Find where the given text appears and provide that cell's center as [x, y] coordinate. 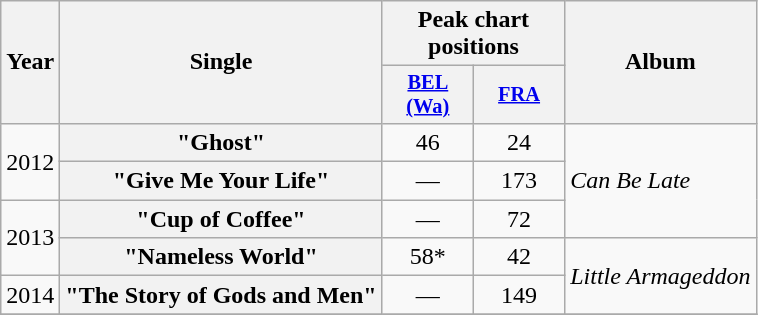
46 [428, 142]
72 [518, 219]
Single [221, 62]
2014 [30, 295]
"Cup of Coffee" [221, 219]
"Give Me Your Life" [221, 181]
2012 [30, 161]
Peak chart positions [473, 34]
BEL (Wa) [428, 95]
Album [660, 62]
149 [518, 295]
FRA [518, 95]
"Ghost" [221, 142]
Little Armageddon [660, 276]
2013 [30, 238]
42 [518, 257]
"Nameless World" [221, 257]
58* [428, 257]
Can Be Late [660, 180]
173 [518, 181]
24 [518, 142]
"The Story of Gods and Men" [221, 295]
Year [30, 62]
